Scan for the cell matching the given text and deliver its [x, y] coordinate at center. 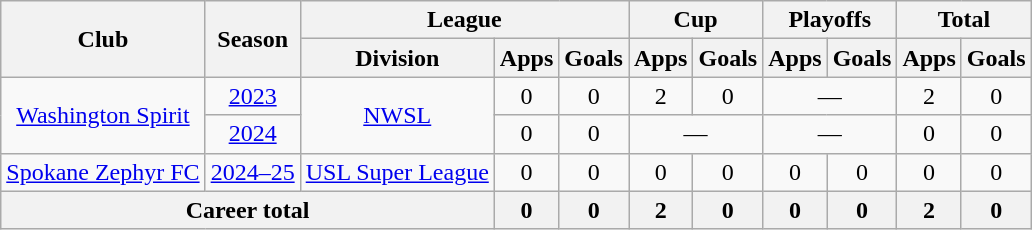
Season [252, 39]
USL Super League [397, 172]
2024 [252, 134]
Washington Spirit [103, 115]
League [464, 20]
Total [964, 20]
2024–25 [252, 172]
Spokane Zephyr FC [103, 172]
Club [103, 39]
Division [397, 58]
NWSL [397, 115]
Cup [695, 20]
2023 [252, 96]
Playoffs [830, 20]
Career total [248, 210]
